Determine the [X, Y] coordinate at the center of the cell enclosing the given text.  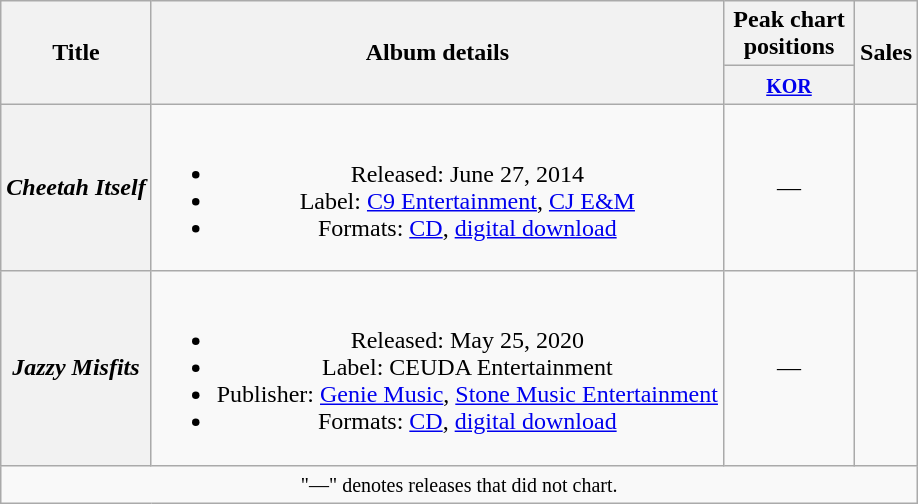
Released: May 25, 2020Label: CEUDA EntertainmentPublisher: Genie Music, Stone Music EntertainmentFormats: CD, digital download [437, 368]
Sales [886, 52]
Cheetah Itself [76, 188]
Jazzy Misfits [76, 368]
Title [76, 52]
Peak chart positions [788, 34]
KOR [788, 85]
Album details [437, 52]
Released: June 27, 2014Label: C9 Entertainment, CJ E&MFormats: CD, digital download [437, 188]
"—" denotes releases that did not chart. [460, 484]
